Identify which cell holds the provided text, then report its [X, Y] central coordinate. 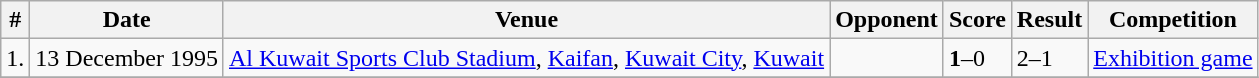
Score [977, 20]
2–1 [1049, 58]
Venue [526, 20]
Al Kuwait Sports Club Stadium, Kaifan, Kuwait City, Kuwait [526, 58]
1. [16, 58]
# [16, 20]
13 December 1995 [127, 58]
Competition [1173, 20]
1–0 [977, 58]
Date [127, 20]
Result [1049, 20]
Exhibition game [1173, 58]
Opponent [887, 20]
